From the cell containing the given text, extract its center point as (x, y) coordinate. 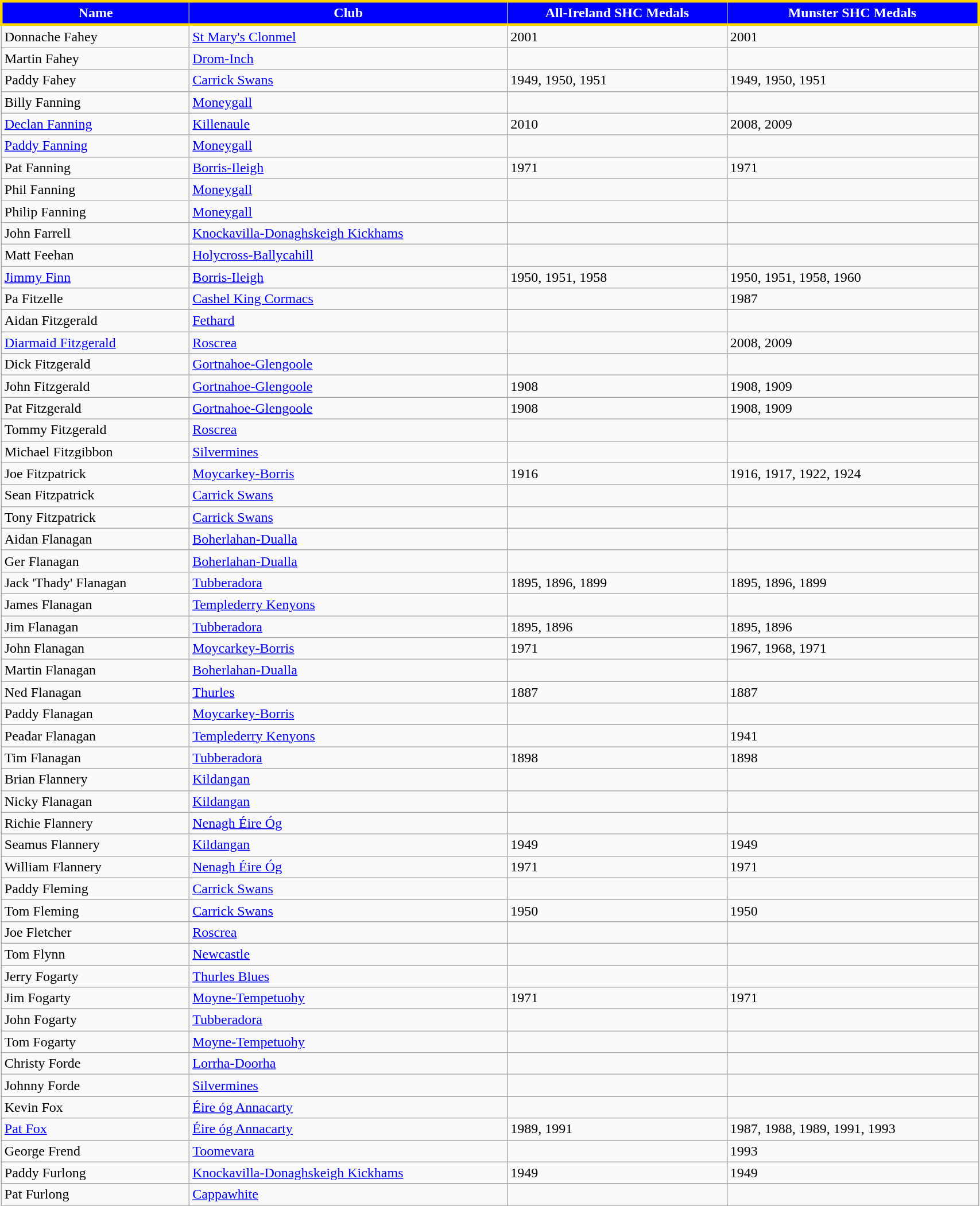
Seamus Flannery (95, 845)
Fethard (348, 321)
Club (348, 13)
Tom Flynn (95, 954)
Munster SHC Medals (853, 13)
Tony Fitzpatrick (95, 517)
1993 (853, 1151)
Tim Flanagan (95, 758)
1989, 1991 (618, 1129)
1967, 1968, 1971 (853, 649)
Martin Flanagan (95, 670)
St Mary's Clonmel (348, 36)
Pat Furlong (95, 1195)
Cashel King Cormacs (348, 299)
Declan Fanning (95, 124)
Drom-Inch (348, 59)
Pat Fox (95, 1129)
Joe Fitzpatrick (95, 474)
Matt Feehan (95, 255)
Thurles (348, 692)
Brian Flannery (95, 780)
Pat Fitzgerald (95, 408)
All-Ireland SHC Medals (618, 13)
Peadar Flanagan (95, 736)
Paddy Fahey (95, 80)
Jim Fogarty (95, 998)
Billy Fanning (95, 102)
1987 (853, 299)
Killenaule (348, 124)
Sean Fitzpatrick (95, 495)
Toomevara (348, 1151)
Jack 'Thady' Flanagan (95, 583)
Ger Flanagan (95, 561)
James Flanagan (95, 604)
Aidan Fitzgerald (95, 321)
2010 (618, 124)
Kevin Fox (95, 1107)
Newcastle (348, 954)
Paddy Flanagan (95, 714)
Christy Forde (95, 1064)
Donnache Fahey (95, 36)
Cappawhite (348, 1195)
Johnny Forde (95, 1085)
Diarmaid Fitzgerald (95, 343)
George Frend (95, 1151)
Paddy Fanning (95, 146)
Tom Fleming (95, 910)
Aidan Flanagan (95, 539)
1941 (853, 736)
Name (95, 13)
Tom Fogarty (95, 1042)
John Fitzgerald (95, 386)
Lorrha-Doorha (348, 1064)
Tommy Fitzgerald (95, 430)
Thurles Blues (348, 976)
Phil Fanning (95, 189)
William Flannery (95, 867)
Holycross-Ballycahill (348, 255)
1987, 1988, 1989, 1991, 1993 (853, 1129)
Paddy Furlong (95, 1173)
Pa Fitzelle (95, 299)
John Fogarty (95, 1020)
Jim Flanagan (95, 626)
Martin Fahey (95, 59)
Jerry Fogarty (95, 976)
John Farrell (95, 233)
Ned Flanagan (95, 692)
Richie Flannery (95, 823)
Jimmy Finn (95, 277)
1950, 1951, 1958 (618, 277)
Paddy Fleming (95, 889)
1950, 1951, 1958, 1960 (853, 277)
Michael Fitzgibbon (95, 452)
John Flanagan (95, 649)
Pat Fanning (95, 168)
Dick Fitzgerald (95, 364)
Nicky Flanagan (95, 801)
Philip Fanning (95, 211)
1916, 1917, 1922, 1924 (853, 474)
1916 (618, 474)
Joe Fletcher (95, 932)
